For the text-containing cell, return its midpoint in (x, y) coordinate format. 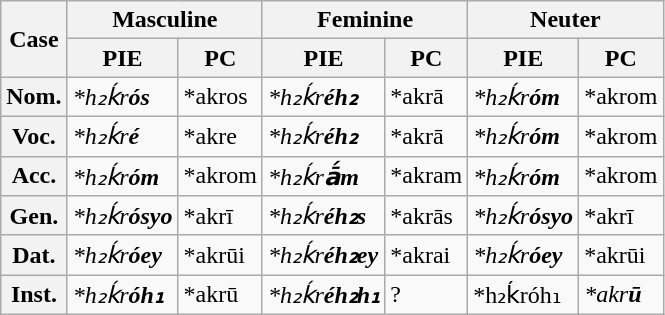
Acc. (34, 176)
Voc. (34, 136)
Inst. (34, 295)
*h₂ḱrós (122, 97)
*akrai (426, 255)
*h₂ḱré (122, 136)
Feminine (364, 20)
*akros (220, 97)
*akram (426, 176)
*akrās (426, 216)
*h₂ḱréh₂s (323, 216)
? (426, 295)
*akre (220, 136)
Case (34, 39)
*h₂ḱrā́m (323, 176)
Gen. (34, 216)
Dat. (34, 255)
Masculine (164, 20)
*h₂ḱréh₂h₁ (323, 295)
*h₂ḱréh₂ey (323, 255)
Nom. (34, 97)
Neuter (566, 20)
